Return (X, Y) of the center of cell containing provided text 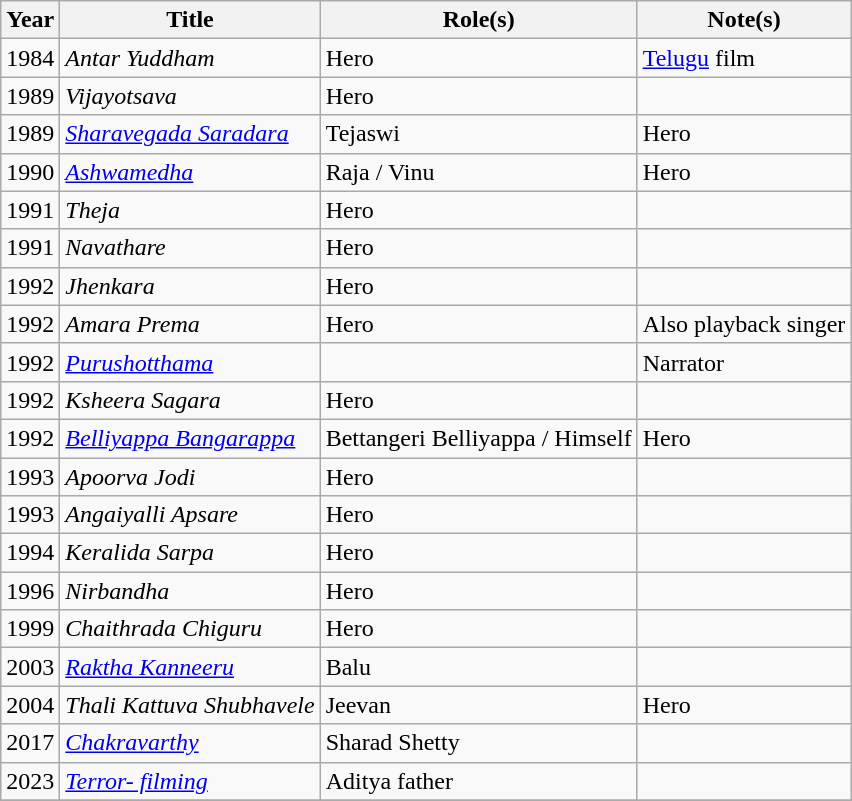
Amara Prema (190, 324)
Thali Kattuva Shubhavele (190, 705)
Bettangeri Belliyappa / Himself (478, 438)
Ashwamedha (190, 172)
Purushotthama (190, 362)
1999 (30, 629)
Aditya father (478, 781)
Belliyappa Bangarappa (190, 438)
Year (30, 20)
Terror- filming (190, 781)
2017 (30, 743)
Angaiyalli Apsare (190, 515)
Antar Yuddham (190, 58)
Balu (478, 667)
Nirbandha (190, 591)
Ksheera Sagara (190, 400)
Sharavegada Saradara (190, 134)
1996 (30, 591)
2003 (30, 667)
2004 (30, 705)
Chakravarthy (190, 743)
Navathare (190, 248)
Raja / Vinu (478, 172)
Note(s) (744, 20)
Narrator (744, 362)
Vijayotsava (190, 96)
Title (190, 20)
Chaithrada Chiguru (190, 629)
Jeevan (478, 705)
1990 (30, 172)
Apoorva Jodi (190, 477)
Also playback singer (744, 324)
1984 (30, 58)
Tejaswi (478, 134)
Keralida Sarpa (190, 553)
Jhenkara (190, 286)
1994 (30, 553)
Sharad Shetty (478, 743)
Telugu film (744, 58)
Theja (190, 210)
Raktha Kanneeru (190, 667)
2023 (30, 781)
Role(s) (478, 20)
